Pinpoint the cell where the given text exists, returning its (X, Y) midpoint coordinate. 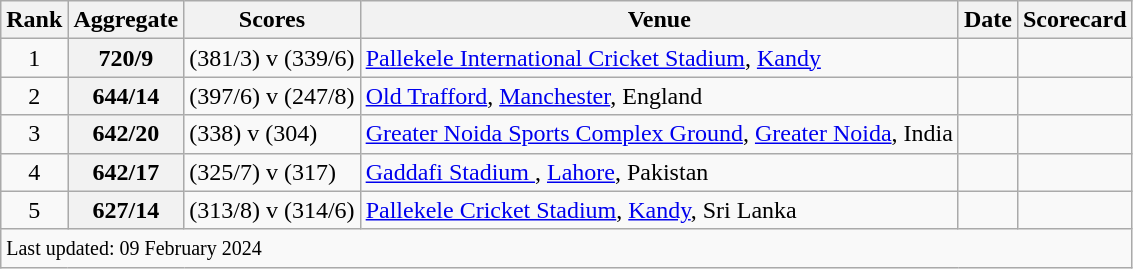
Old Trafford, Manchester, England (659, 96)
Date (988, 20)
Gaddafi Stadium , Lahore, Pakistan (659, 172)
642/20 (126, 134)
(397/6) v (247/8) (272, 96)
Last updated: 09 February 2024 (566, 248)
1 (34, 58)
642/17 (126, 172)
4 (34, 172)
Greater Noida Sports Complex Ground, Greater Noida, India (659, 134)
Venue (659, 20)
2 (34, 96)
(381/3) v (339/6) (272, 58)
Rank (34, 20)
Scorecard (1074, 20)
644/14 (126, 96)
Scores (272, 20)
Pallekele International Cricket Stadium, Kandy (659, 58)
(313/8) v (314/6) (272, 210)
(338) v (304) (272, 134)
Aggregate (126, 20)
Pallekele Cricket Stadium, Kandy, Sri Lanka (659, 210)
5 (34, 210)
627/14 (126, 210)
720/9 (126, 58)
(325/7) v (317) (272, 172)
3 (34, 134)
